For the text-containing cell, return its midpoint in [x, y] coordinate format. 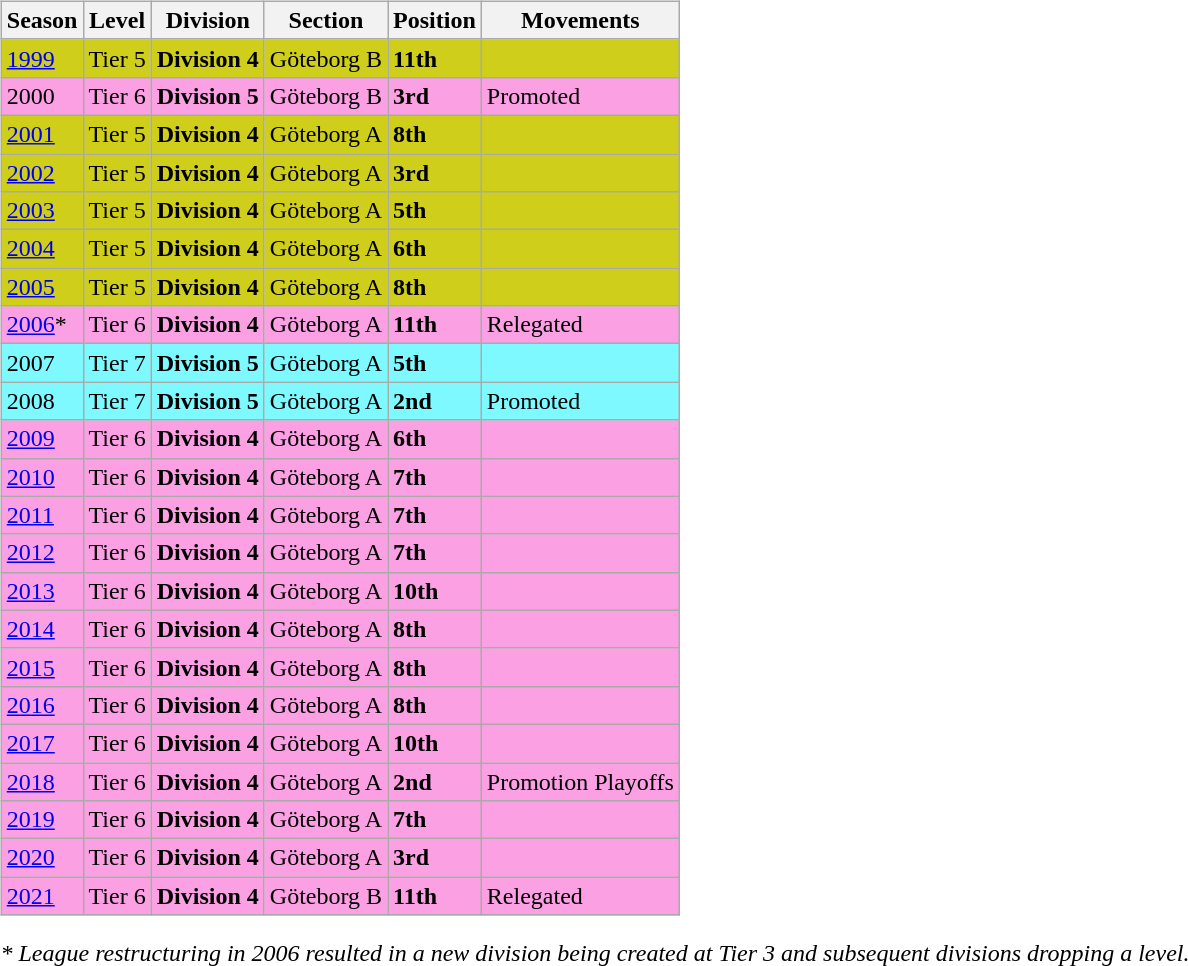
2013 [42, 591]
2012 [42, 553]
2014 [42, 629]
1999 [42, 58]
2010 [42, 477]
2019 [42, 820]
2021 [42, 896]
2008 [42, 401]
2018 [42, 781]
2003 [42, 211]
2011 [42, 515]
2017 [42, 743]
2007 [42, 363]
2000 [42, 96]
Division [208, 20]
2020 [42, 858]
2009 [42, 439]
Season [42, 20]
Movements [580, 20]
Section [326, 20]
2006* [42, 325]
2004 [42, 249]
2015 [42, 667]
2002 [42, 173]
2005 [42, 287]
2001 [42, 134]
2016 [42, 705]
Level [117, 20]
Position [435, 20]
Promotion Playoffs [580, 781]
